Find where the given text appears and provide that cell's center as [X, Y] coordinate. 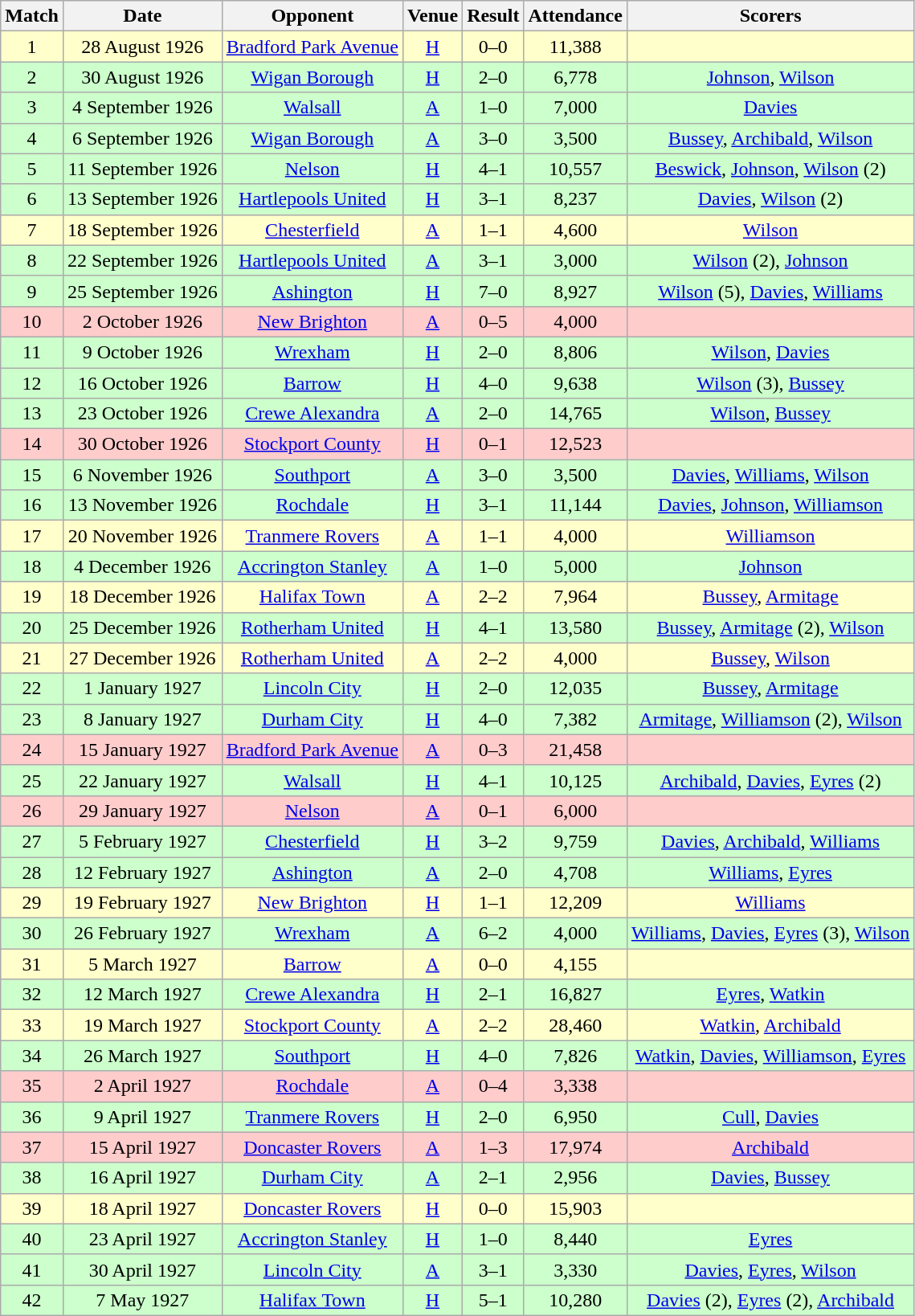
12 March 1927 [142, 995]
6,000 [575, 811]
42 [32, 1300]
13 September 1926 [142, 199]
8,237 [575, 199]
39 [32, 1208]
18 [32, 566]
4 [32, 138]
15 April 1927 [142, 1147]
18 September 1926 [142, 230]
2 October 1926 [142, 321]
23 [32, 719]
Result [493, 16]
28 August 1926 [142, 47]
20 [32, 627]
11,388 [575, 47]
10,280 [575, 1300]
3–2 [493, 841]
34 [32, 1056]
Johnson, Wilson [770, 77]
40 [32, 1239]
0–4 [493, 1086]
4,600 [575, 230]
Wilson (2), Johnson [770, 260]
14 [32, 444]
30 April 1927 [142, 1269]
7 May 1927 [142, 1300]
10 [32, 321]
15 January 1927 [142, 750]
12 February 1927 [142, 872]
7,964 [575, 597]
7 [32, 230]
30 [32, 934]
11,144 [575, 505]
Bussey, Archibald, Wilson [770, 138]
8 [32, 260]
Davies, Archibald, Williams [770, 841]
Williams, Eyres [770, 872]
Eyres, Watkin [770, 995]
2 [32, 77]
7,382 [575, 719]
Armitage, Williamson (2), Wilson [770, 719]
8,440 [575, 1239]
Davies [770, 108]
Venue [432, 16]
Watkin, Davies, Williamson, Eyres [770, 1056]
29 January 1927 [142, 811]
Davies (2), Eyres (2), Archibald [770, 1300]
9 April 1927 [142, 1117]
21,458 [575, 750]
Williamson [770, 536]
4 December 1926 [142, 566]
0–3 [493, 750]
Williams [770, 903]
23 April 1927 [142, 1239]
Match [32, 16]
0–5 [493, 321]
Davies, Wilson (2) [770, 199]
16 October 1926 [142, 383]
Johnson [770, 566]
7,826 [575, 1056]
12 [32, 383]
5–1 [493, 1300]
23 October 1926 [142, 414]
Davies, Eyres, Wilson [770, 1269]
5 [32, 169]
11 [32, 352]
3 [32, 108]
6–2 [493, 934]
2 April 1927 [142, 1086]
22 [32, 689]
Wilson [770, 230]
Cull, Davies [770, 1117]
31 [32, 964]
Date [142, 16]
1 [32, 47]
30 August 1926 [142, 77]
25 September 1926 [142, 291]
10,557 [575, 169]
4,708 [575, 872]
28 [32, 872]
35 [32, 1086]
18 April 1927 [142, 1208]
Wilson (3), Bussey [770, 383]
28,460 [575, 1025]
12,035 [575, 689]
25 December 1926 [142, 627]
18 December 1926 [142, 597]
9 [32, 291]
7–0 [493, 291]
Bussey, Armitage (2), Wilson [770, 627]
6,778 [575, 77]
Scorers [770, 16]
13 [32, 414]
8 January 1927 [142, 719]
6 November 1926 [142, 475]
Opponent [312, 16]
26 March 1927 [142, 1056]
3,330 [575, 1269]
4 September 1926 [142, 108]
6 [32, 199]
6 September 1926 [142, 138]
5 March 1927 [142, 964]
8,927 [575, 291]
41 [32, 1269]
16 [32, 505]
19 March 1927 [142, 1025]
22 September 1926 [142, 260]
5 February 1927 [142, 841]
Eyres [770, 1239]
19 [32, 597]
1–3 [493, 1147]
Davies, Williams, Wilson [770, 475]
8,806 [575, 352]
Watkin, Archibald [770, 1025]
16 April 1927 [142, 1178]
15,903 [575, 1208]
Archibald, Davies, Eyres (2) [770, 780]
Williams, Davies, Eyres (3), Wilson [770, 934]
3,000 [575, 260]
26 [32, 811]
27 December 1926 [142, 658]
9,759 [575, 841]
22 January 1927 [142, 780]
7,000 [575, 108]
32 [32, 995]
9 October 1926 [142, 352]
Wilson, Bussey [770, 414]
26 February 1927 [142, 934]
Wilson, Davies [770, 352]
Davies, Bussey [770, 1178]
15 [32, 475]
3,338 [575, 1086]
33 [32, 1025]
16,827 [575, 995]
12,209 [575, 903]
6,950 [575, 1117]
13 November 1926 [142, 505]
38 [32, 1178]
37 [32, 1147]
12,523 [575, 444]
29 [32, 903]
2,956 [575, 1178]
14,765 [575, 414]
10,125 [575, 780]
5,000 [575, 566]
1 January 1927 [142, 689]
30 October 1926 [142, 444]
Attendance [575, 16]
11 September 1926 [142, 169]
24 [32, 750]
20 November 1926 [142, 536]
Beswick, Johnson, Wilson (2) [770, 169]
17,974 [575, 1147]
Wilson (5), Davies, Williams [770, 291]
36 [32, 1117]
Bussey, Wilson [770, 658]
Archibald [770, 1147]
Davies, Johnson, Williamson [770, 505]
9,638 [575, 383]
13,580 [575, 627]
21 [32, 658]
27 [32, 841]
25 [32, 780]
17 [32, 536]
19 February 1927 [142, 903]
4,155 [575, 964]
